Return (X, Y) of the center of cell containing provided text 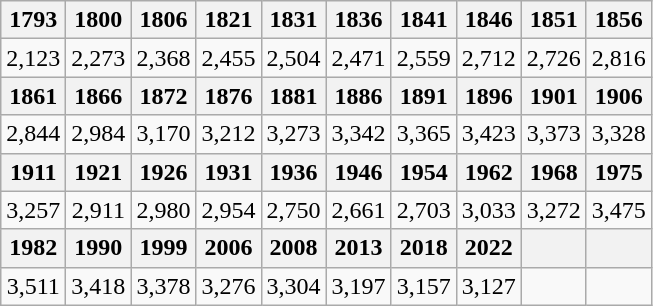
2,455 (228, 58)
3,378 (164, 286)
1931 (228, 172)
3,127 (488, 286)
3,365 (424, 134)
2,844 (34, 134)
1946 (358, 172)
1793 (34, 20)
1999 (164, 248)
2,273 (98, 58)
3,418 (98, 286)
2,954 (228, 210)
2,368 (164, 58)
1891 (424, 96)
3,212 (228, 134)
1866 (98, 96)
2,471 (358, 58)
1821 (228, 20)
3,475 (618, 210)
1911 (34, 172)
2,984 (98, 134)
2,504 (294, 58)
1921 (98, 172)
1906 (618, 96)
3,373 (554, 134)
1876 (228, 96)
3,328 (618, 134)
2,123 (34, 58)
2013 (358, 248)
2,703 (424, 210)
1872 (164, 96)
3,170 (164, 134)
1936 (294, 172)
1851 (554, 20)
2,980 (164, 210)
3,197 (358, 286)
1831 (294, 20)
2022 (488, 248)
2006 (228, 248)
1856 (618, 20)
1881 (294, 96)
3,033 (488, 210)
1990 (98, 248)
1800 (98, 20)
1926 (164, 172)
1968 (554, 172)
3,511 (34, 286)
3,157 (424, 286)
1954 (424, 172)
2,911 (98, 210)
1841 (424, 20)
3,273 (294, 134)
1861 (34, 96)
2,661 (358, 210)
1901 (554, 96)
2,750 (294, 210)
2,712 (488, 58)
3,423 (488, 134)
1896 (488, 96)
3,276 (228, 286)
3,342 (358, 134)
1806 (164, 20)
2,559 (424, 58)
2008 (294, 248)
1982 (34, 248)
2,726 (554, 58)
2,816 (618, 58)
1836 (358, 20)
1886 (358, 96)
3,304 (294, 286)
2018 (424, 248)
1846 (488, 20)
3,272 (554, 210)
1962 (488, 172)
3,257 (34, 210)
1975 (618, 172)
